Return [X, Y] of the center of cell containing provided text 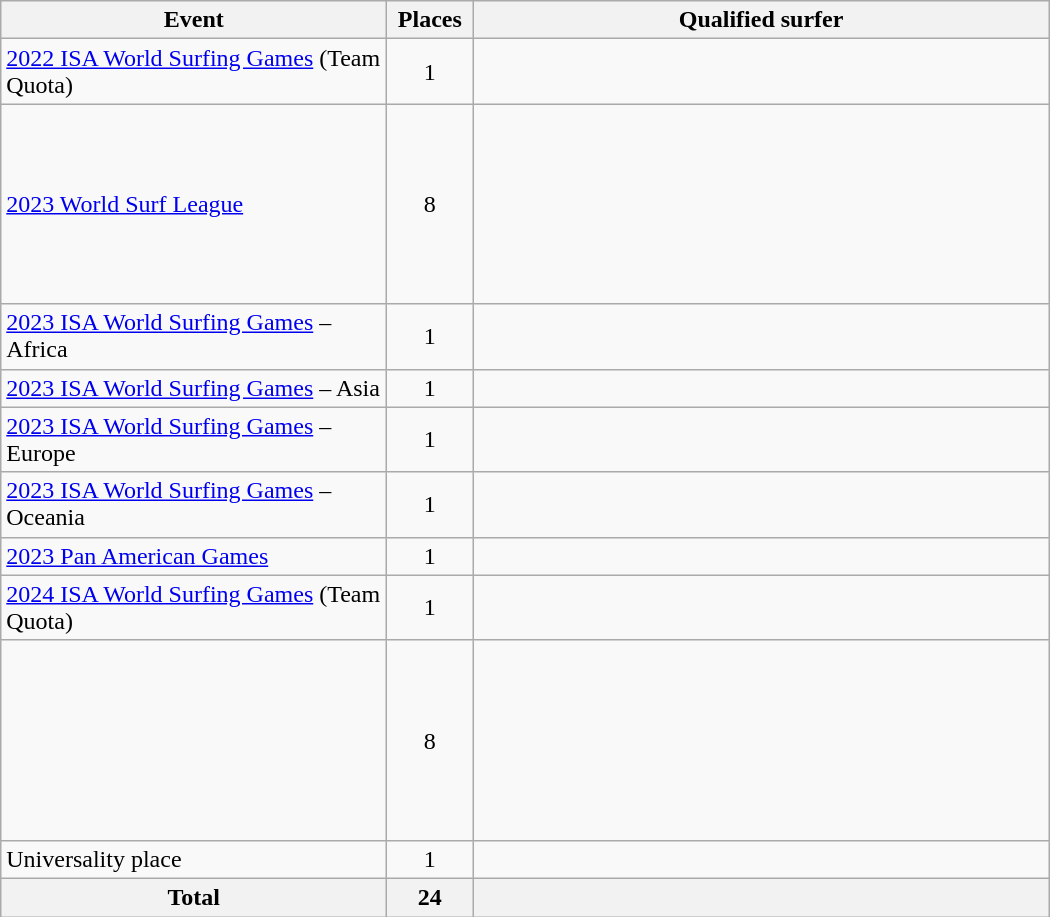
2023 ISA World Surfing Games – Oceania [194, 504]
Event [194, 20]
2024 ISA World Surfing Games (Team Quota) [194, 608]
Qualified surfer [761, 20]
Places [430, 20]
Universality place [194, 859]
24 [430, 897]
2023 Pan American Games [194, 556]
Total [194, 897]
2022 ISA World Surfing Games (Team Quota) [194, 72]
2023 ISA World Surfing Games – Europe [194, 440]
2023 World Surf League [194, 204]
2023 ISA World Surfing Games – Africa [194, 336]
2023 ISA World Surfing Games – Asia [194, 388]
